Return (x, y) of the center of cell containing provided text 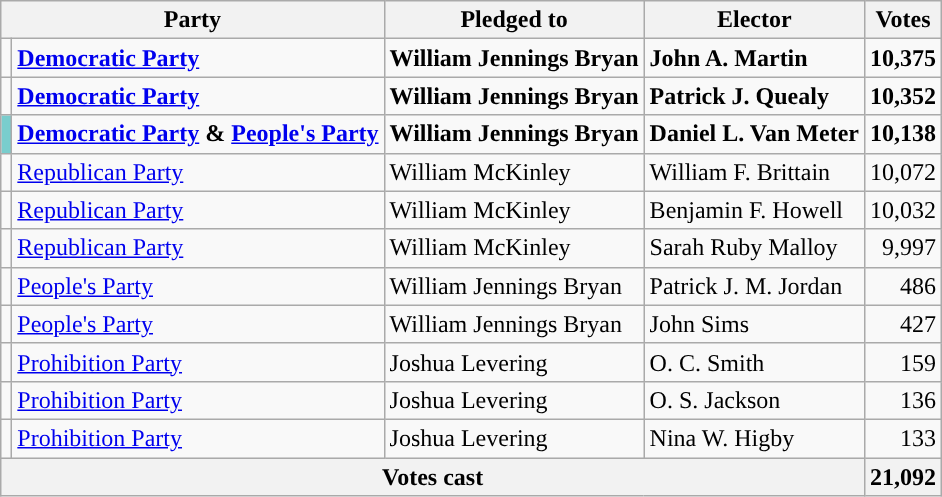
Votes cast (433, 477)
10,072 (902, 172)
136 (902, 400)
Nina W. Higby (754, 438)
Democratic Party & People's Party (198, 134)
10,375 (902, 58)
O. S. Jackson (754, 400)
Benjamin F. Howell (754, 210)
427 (902, 324)
Pledged to (514, 20)
Patrick J. Quealy (754, 96)
William F. Brittain (754, 172)
Patrick J. M. Jordan (754, 286)
10,032 (902, 210)
Elector (754, 20)
159 (902, 362)
10,352 (902, 96)
John Sims (754, 324)
133 (902, 438)
10,138 (902, 134)
Sarah Ruby Malloy (754, 248)
Daniel L. Van Meter (754, 134)
John A. Martin (754, 58)
9,997 (902, 248)
Party (192, 20)
O. C. Smith (754, 362)
Votes (902, 20)
486 (902, 286)
21,092 (902, 477)
